Identify which cell holds the provided text, then report its (x, y) central coordinate. 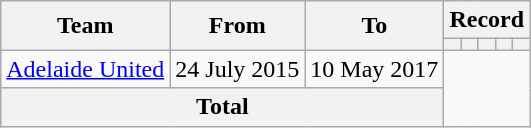
Adelaide United (86, 69)
From (238, 26)
Total (222, 107)
Team (86, 26)
10 May 2017 (374, 69)
24 July 2015 (238, 69)
Record (487, 20)
To (374, 26)
